Search for the cell housing the specified text and yield its [x, y] center coordinate. 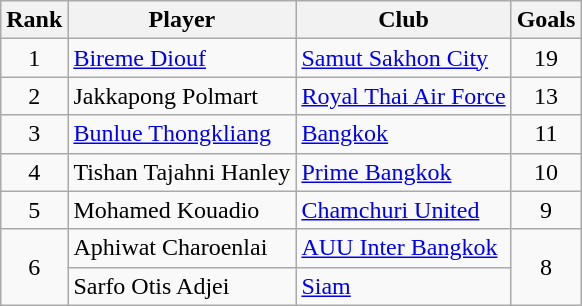
2 [34, 96]
8 [546, 267]
6 [34, 267]
Rank [34, 20]
Chamchuri United [404, 210]
AUU Inter Bangkok [404, 248]
Goals [546, 20]
Jakkapong Polmart [182, 96]
Tishan Tajahni Hanley [182, 172]
1 [34, 58]
9 [546, 210]
Player [182, 20]
11 [546, 134]
Bangkok [404, 134]
Royal Thai Air Force [404, 96]
Prime Bangkok [404, 172]
Aphiwat Charoenlai [182, 248]
Mohamed Kouadio [182, 210]
Siam [404, 286]
5 [34, 210]
4 [34, 172]
Sarfo Otis Adjei [182, 286]
10 [546, 172]
19 [546, 58]
Bireme Diouf [182, 58]
Samut Sakhon City [404, 58]
3 [34, 134]
Bunlue Thongkliang [182, 134]
13 [546, 96]
Club [404, 20]
